Search for the cell housing the specified text and yield its (x, y) center coordinate. 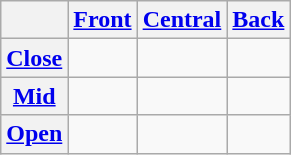
Central (182, 20)
Back (258, 20)
Open (34, 134)
Close (34, 58)
Front (102, 20)
Mid (34, 96)
